Detect which cell encompasses the target text, then output its [X, Y] center coordinate. 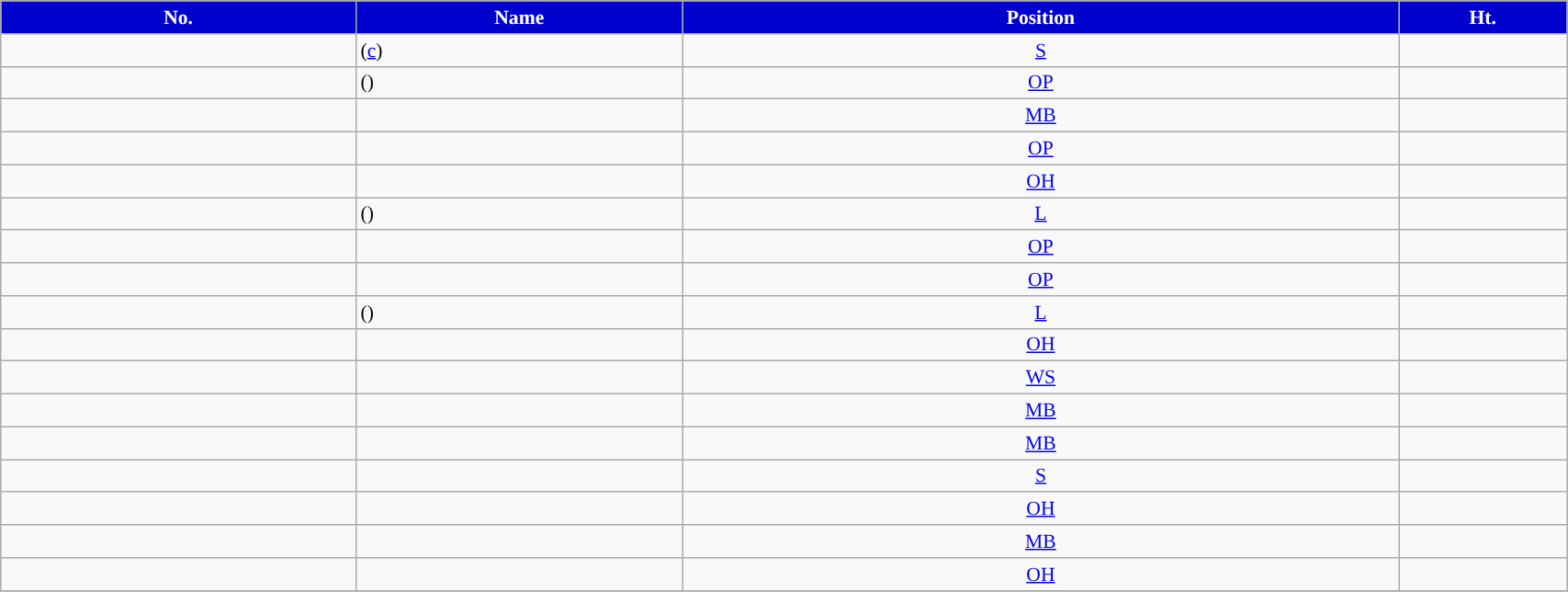
Ht. [1483, 17]
(c) [519, 51]
WS [1041, 378]
Position [1041, 17]
Name [519, 17]
No. [178, 17]
